Extract the (X, Y) coordinate from the center of the cell holding the provided text.  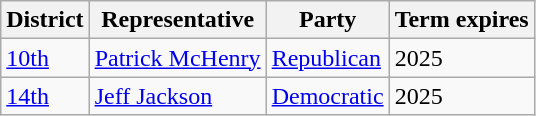
District (45, 20)
Patrick McHenry (178, 58)
Jeff Jackson (178, 96)
Party (328, 20)
14th (45, 96)
Republican (328, 58)
10th (45, 58)
Term expires (462, 20)
Representative (178, 20)
Democratic (328, 96)
